Extract the (x, y) coordinate from the center of the cell holding the provided text.  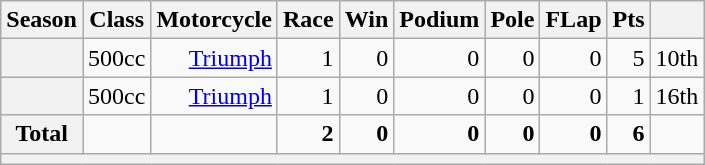
Race (308, 20)
Class (116, 20)
Pole (512, 20)
6 (628, 134)
16th (677, 96)
Podium (440, 20)
Pts (628, 20)
10th (677, 58)
Total (42, 134)
2 (308, 134)
FLap (574, 20)
Motorcycle (214, 20)
Win (366, 20)
5 (628, 58)
Season (42, 20)
